Extract the (X, Y) coordinate from the center of the cell holding the provided text.  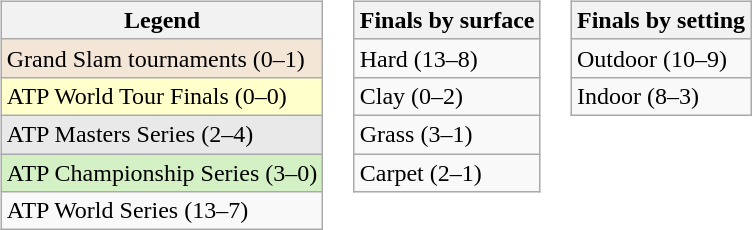
Hard (13–8) (447, 58)
Grand Slam tournaments (0–1) (162, 58)
Grass (3–1) (447, 134)
ATP World Tour Finals (0–0) (162, 96)
ATP Masters Series (2–4) (162, 134)
Finals by setting (660, 20)
Legend (162, 20)
ATP Championship Series (3–0) (162, 173)
Carpet (2–1) (447, 173)
Indoor (8–3) (660, 96)
Clay (0–2) (447, 96)
Finals by surface (447, 20)
ATP World Series (13–7) (162, 211)
Outdoor (10–9) (660, 58)
